For the text-containing cell, return its midpoint in (x, y) coordinate format. 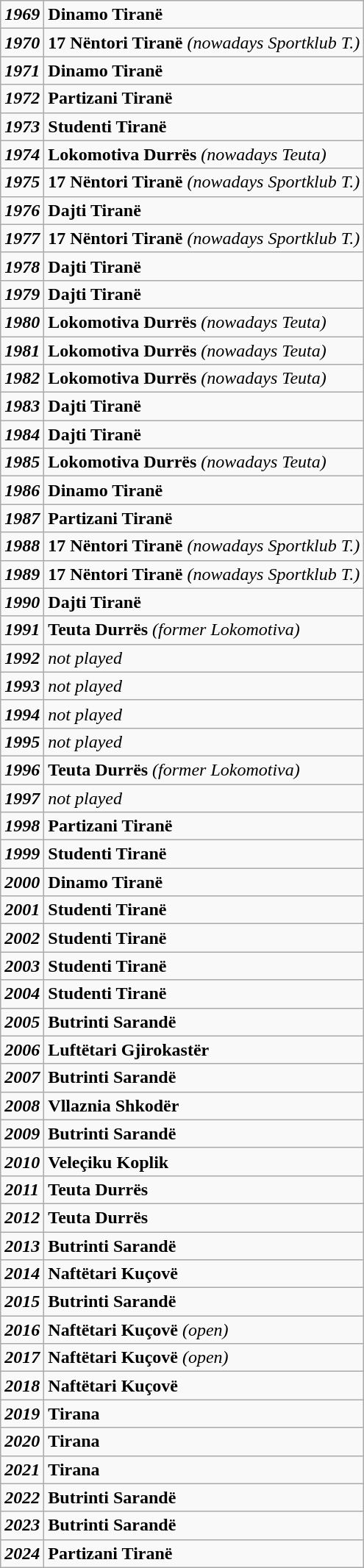
1971 (22, 71)
2014 (22, 1274)
1977 (22, 238)
2022 (22, 1497)
1996 (22, 770)
Veleçiku Koplik (204, 1161)
2023 (22, 1525)
1992 (22, 658)
2000 (22, 882)
2003 (22, 966)
1969 (22, 15)
2011 (22, 1189)
1983 (22, 407)
2009 (22, 1134)
1989 (22, 574)
1993 (22, 686)
2024 (22, 1553)
1981 (22, 351)
2012 (22, 1217)
1982 (22, 379)
1980 (22, 322)
2002 (22, 938)
2005 (22, 1022)
1997 (22, 798)
1979 (22, 294)
2007 (22, 1078)
1976 (22, 210)
2010 (22, 1161)
1975 (22, 182)
2021 (22, 1469)
2017 (22, 1358)
Vllaznia Shkodër (204, 1106)
2013 (22, 1246)
1985 (22, 462)
2019 (22, 1414)
1995 (22, 742)
2001 (22, 910)
1984 (22, 434)
Luftëtari Gjirokastër (204, 1050)
1991 (22, 630)
2018 (22, 1386)
1986 (22, 490)
2020 (22, 1442)
1970 (22, 43)
2015 (22, 1302)
1999 (22, 854)
1973 (22, 126)
1987 (22, 518)
1998 (22, 826)
1988 (22, 546)
1972 (22, 99)
2004 (22, 994)
1990 (22, 602)
1974 (22, 154)
2006 (22, 1050)
2008 (22, 1106)
1978 (22, 266)
1994 (22, 714)
2016 (22, 1330)
